Find where the given text appears and provide that cell's center as [X, Y] coordinate. 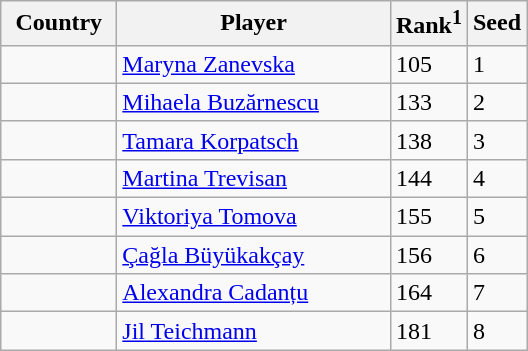
Maryna Zanevska [254, 64]
164 [428, 293]
156 [428, 255]
Jil Teichmann [254, 331]
4 [496, 178]
2 [496, 102]
6 [496, 255]
Player [254, 24]
Mihaela Buzărnescu [254, 102]
133 [428, 102]
1 [496, 64]
Viktoriya Tomova [254, 217]
Alexandra Cadanțu [254, 293]
105 [428, 64]
Seed [496, 24]
Country [59, 24]
Rank1 [428, 24]
Tamara Korpatsch [254, 140]
138 [428, 140]
Martina Trevisan [254, 178]
8 [496, 331]
144 [428, 178]
3 [496, 140]
7 [496, 293]
5 [496, 217]
181 [428, 331]
155 [428, 217]
Çağla Büyükakçay [254, 255]
